Return the [x, y] coordinate for the center point of the cell that contains the specified text.  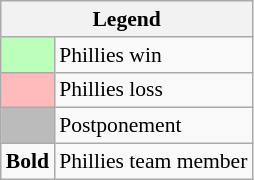
Phillies win [153, 55]
Postponement [153, 126]
Bold [28, 162]
Legend [127, 19]
Phillies loss [153, 90]
Phillies team member [153, 162]
